Extract the (x, y) coordinate from the center of the cell holding the provided text.  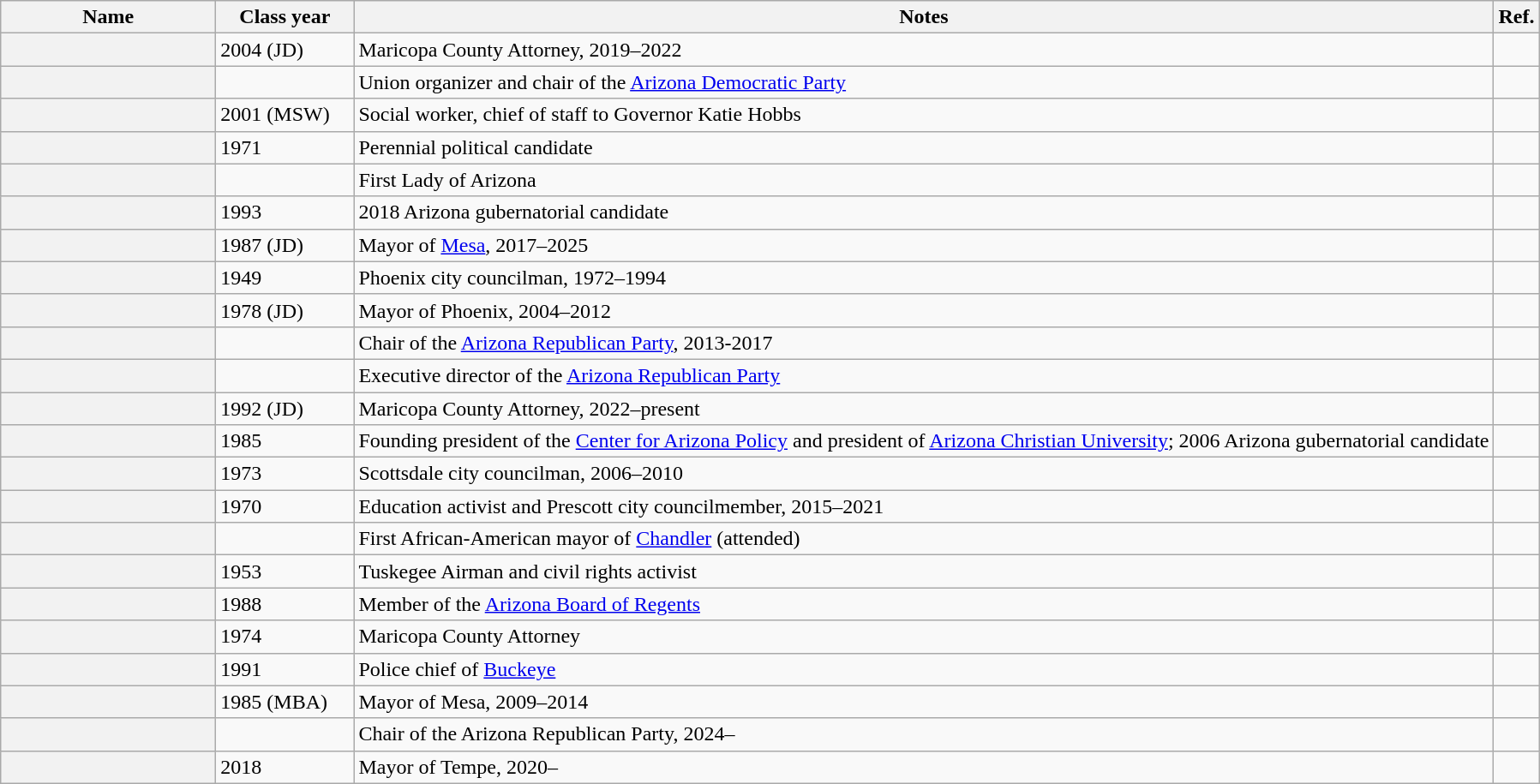
Class year (285, 17)
Union organizer and chair of the Arizona Democratic Party (924, 82)
Tuskegee Airman and civil rights activist (924, 572)
1973 (285, 474)
1970 (285, 506)
Notes (924, 17)
Executive director of the Arizona Republican Party (924, 375)
Perennial political candidate (924, 147)
Police chief of Buckeye (924, 669)
Mayor of Phoenix, 2004–2012 (924, 310)
1987 (JD) (285, 245)
Scottsdale city councilman, 2006–2010 (924, 474)
2004 (JD) (285, 50)
First African-American mayor of Chandler (attended) (924, 539)
Mayor of Tempe, 2020– (924, 767)
Mayor of Mesa, 2017–2025 (924, 245)
Ref. (1517, 17)
1978 (JD) (285, 310)
Name (108, 17)
Maricopa County Attorney (924, 637)
1988 (285, 604)
Education activist and Prescott city councilmember, 2015–2021 (924, 506)
Maricopa County Attorney, 2019–2022 (924, 50)
2018 Arizona gubernatorial candidate (924, 212)
2018 (285, 767)
Mayor of Mesa, 2009–2014 (924, 702)
Chair of the Arizona Republican Party, 2024– (924, 734)
Maricopa County Attorney, 2022–present (924, 409)
First Lady of Arizona (924, 180)
1971 (285, 147)
1992 (JD) (285, 409)
2001 (MSW) (285, 115)
1974 (285, 637)
Social worker, chief of staff to Governor Katie Hobbs (924, 115)
Phoenix city councilman, 1972–1994 (924, 278)
1985 (MBA) (285, 702)
1993 (285, 212)
1985 (285, 441)
Member of the Arizona Board of Regents (924, 604)
1949 (285, 278)
1953 (285, 572)
1991 (285, 669)
Chair of the Arizona Republican Party, 2013-2017 (924, 343)
Founding president of the Center for Arizona Policy and president of Arizona Christian University; 2006 Arizona gubernatorial candidate (924, 441)
